For the text-containing cell, return its midpoint in (x, y) coordinate format. 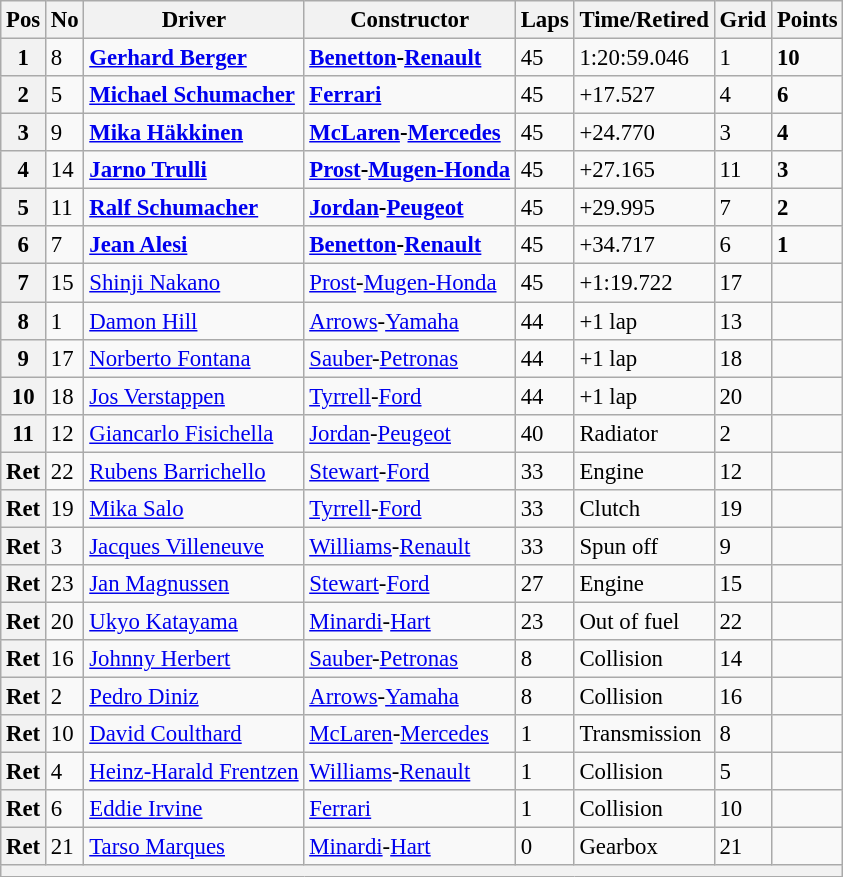
Jarno Trulli (194, 170)
Pedro Diniz (194, 697)
1:20:59.046 (644, 58)
Jacques Villeneuve (194, 546)
Radiator (644, 433)
Tarso Marques (194, 847)
David Coulthard (194, 734)
Jos Verstappen (194, 396)
Constructor (410, 20)
Johnny Herbert (194, 659)
Points (808, 20)
Ralf Schumacher (194, 208)
No (65, 20)
Mika Häkkinen (194, 133)
Shinji Nakano (194, 283)
Laps (544, 20)
Jean Alesi (194, 245)
+17.527 (644, 95)
Gearbox (644, 847)
+29.995 (644, 208)
Michael Schumacher (194, 95)
Clutch (644, 509)
Damon Hill (194, 321)
Transmission (644, 734)
+1:19.722 (644, 283)
Spun off (644, 546)
Jan Magnussen (194, 584)
Gerhard Berger (194, 58)
Pos (24, 20)
+27.165 (644, 170)
Norberto Fontana (194, 358)
+24.770 (644, 133)
Eddie Irvine (194, 809)
0 (544, 847)
Rubens Barrichello (194, 471)
27 (544, 584)
Ukyo Katayama (194, 621)
Out of fuel (644, 621)
Heinz-Harald Frentzen (194, 772)
Grid (742, 20)
+34.717 (644, 245)
Driver (194, 20)
40 (544, 433)
Time/Retired (644, 20)
Mika Salo (194, 509)
13 (742, 321)
Giancarlo Fisichella (194, 433)
